Identify which cell holds the provided text, then report its (X, Y) central coordinate. 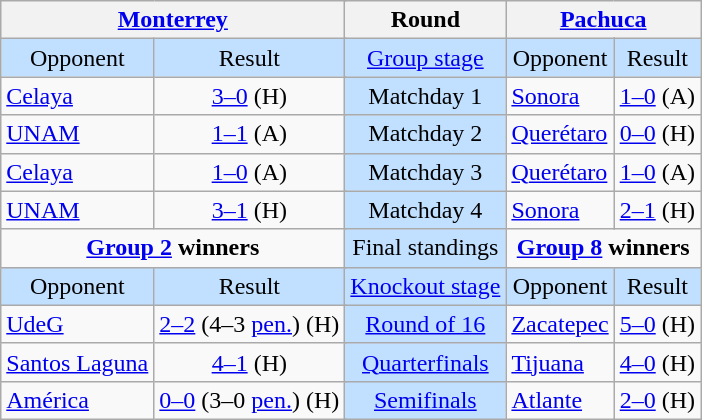
Matchday 1 (426, 96)
Knockout stage (426, 286)
2–2 (4–3 pen.) (H) (250, 324)
1–1 (A) (250, 134)
Matchday 3 (426, 172)
2–0 (H) (657, 400)
Group stage (426, 58)
Group 2 winners (173, 248)
3–0 (H) (250, 96)
Santos Laguna (78, 362)
Zacatepec (560, 324)
0–0 (H) (657, 134)
Round of 16 (426, 324)
5–0 (H) (657, 324)
0–0 (3–0 pen.) (H) (250, 400)
Matchday 4 (426, 210)
Monterrey (173, 20)
Semifinals (426, 400)
Matchday 2 (426, 134)
Atlante (560, 400)
Final standings (426, 248)
América (78, 400)
Pachuca (604, 20)
UdeG (78, 324)
2–1 (H) (657, 210)
4–0 (H) (657, 362)
Tijuana (560, 362)
4–1 (H) (250, 362)
Round (426, 20)
3–1 (H) (250, 210)
Group 8 winners (604, 248)
Quarterfinals (426, 362)
